Find where the given text appears and provide that cell's center as (X, Y) coordinate. 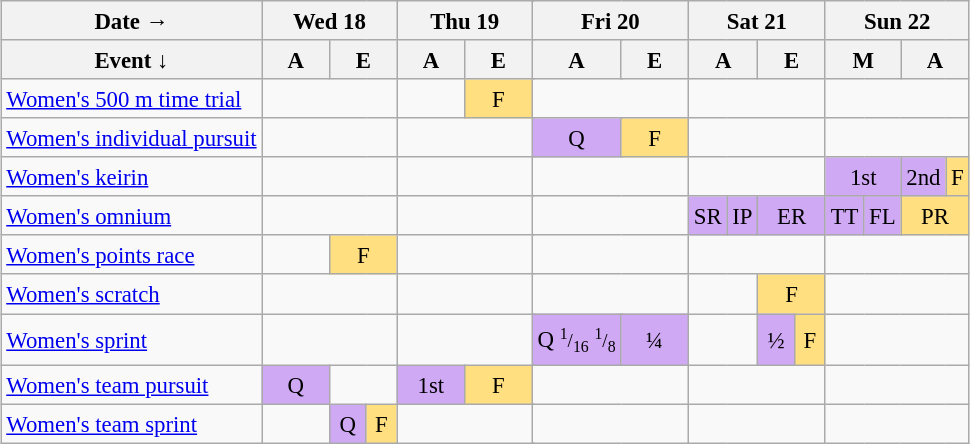
Women's individual pursuit (132, 138)
Fri 20 (610, 20)
½ (776, 340)
FL (882, 216)
TT (844, 216)
Women's team sprint (132, 424)
Women's team pursuit (132, 386)
Women's keirin (132, 176)
Women's omnium (132, 216)
Sun 22 (897, 20)
Women's scratch (132, 294)
Women's 500 m time trial (132, 98)
IP (742, 216)
Event ↓ (132, 60)
PR (935, 216)
Wed 18 (330, 20)
ER (792, 216)
¼ (655, 340)
SR (707, 216)
Q 1/16 1/8 (576, 340)
Women's points race (132, 254)
Sat 21 (756, 20)
Thu 19 (464, 20)
M (863, 60)
Date → (132, 20)
Women's sprint (132, 340)
2nd (924, 176)
